Find where the given text appears and provide that cell's center as (X, Y) coordinate. 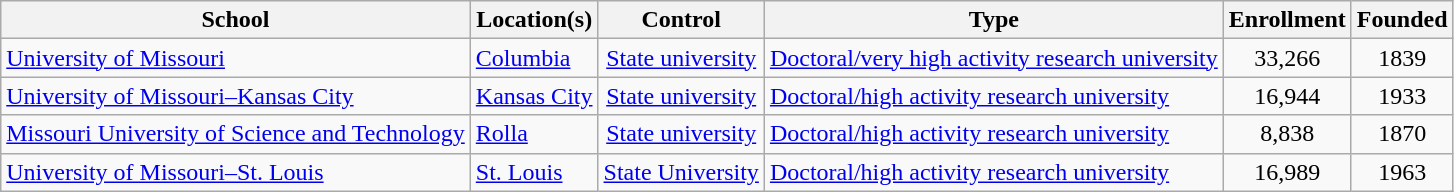
Founded (1402, 20)
Type (994, 20)
16,989 (1287, 172)
8,838 (1287, 134)
33,266 (1287, 58)
School (236, 20)
16,944 (1287, 96)
Rolla (534, 134)
1963 (1402, 172)
Location(s) (534, 20)
University of Missouri (236, 58)
University of Missouri–Kansas City (236, 96)
Control (681, 20)
Enrollment (1287, 20)
University of Missouri–St. Louis (236, 172)
State University (681, 172)
Kansas City (534, 96)
Missouri University of Science and Technology (236, 134)
Doctoral/very high activity research university (994, 58)
1933 (1402, 96)
Columbia (534, 58)
1870 (1402, 134)
1839 (1402, 58)
St. Louis (534, 172)
